Return the [X, Y] coordinate for the center point of the cell that contains the specified text.  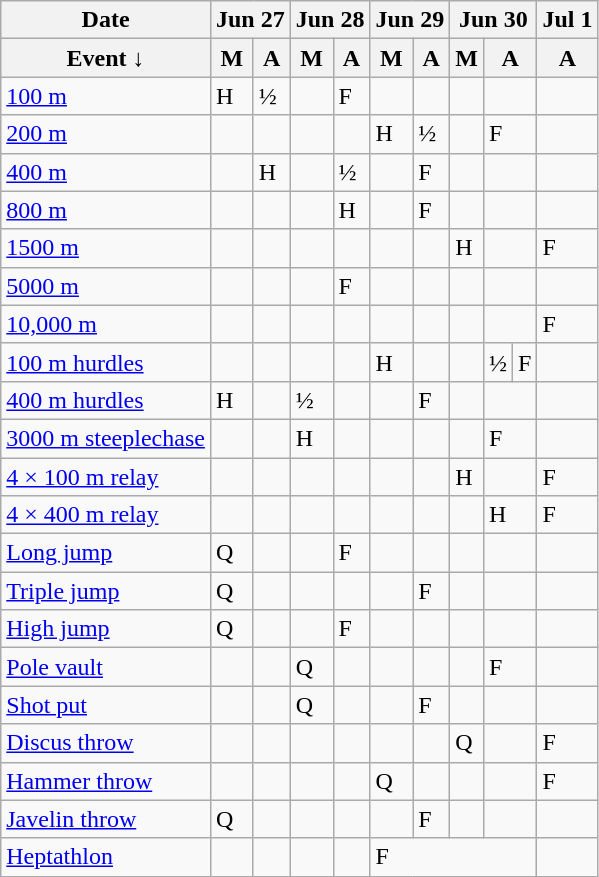
10,000 m [106, 324]
400 m hurdles [106, 400]
Jun 29 [410, 20]
Discus throw [106, 743]
100 m [106, 96]
5000 m [106, 286]
1500 m [106, 248]
4 × 400 m relay [106, 515]
Jun 27 [250, 20]
Jun 28 [330, 20]
Pole vault [106, 667]
Javelin throw [106, 819]
Long jump [106, 553]
800 m [106, 210]
3000 m steeplechase [106, 438]
High jump [106, 629]
Jul 1 [568, 20]
4 × 100 m relay [106, 477]
Jun 30 [494, 20]
Hammer throw [106, 781]
Heptathlon [106, 857]
Event ↓ [106, 58]
200 m [106, 134]
Shot put [106, 705]
400 m [106, 172]
100 m hurdles [106, 362]
Triple jump [106, 591]
Date [106, 20]
